From the cell containing the given text, extract its center point as [x, y] coordinate. 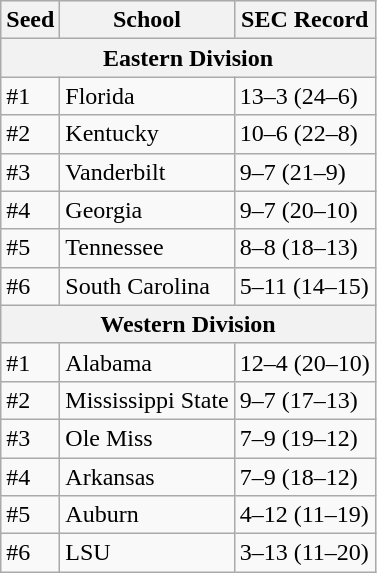
7–9 (18–12) [304, 477]
Kentucky [147, 134]
Auburn [147, 515]
10–6 (22–8) [304, 134]
Alabama [147, 362]
8–8 (18–13) [304, 248]
Tennessee [147, 248]
12–4 (20–10) [304, 362]
School [147, 20]
Western Division [188, 324]
Florida [147, 96]
LSU [147, 553]
Seed [30, 20]
9–7 (21–9) [304, 172]
7–9 (19–12) [304, 438]
Ole Miss [147, 438]
4–12 (11–19) [304, 515]
Vanderbilt [147, 172]
3–13 (11–20) [304, 553]
5–11 (14–15) [304, 286]
Mississippi State [147, 400]
SEC Record [304, 20]
13–3 (24–6) [304, 96]
9–7 (20–10) [304, 210]
Arkansas [147, 477]
9–7 (17–13) [304, 400]
South Carolina [147, 286]
Georgia [147, 210]
Eastern Division [188, 58]
